From the cell containing the given text, extract its center point as (x, y) coordinate. 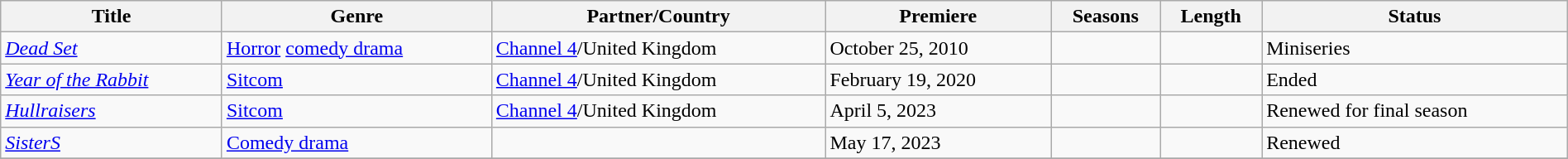
Comedy drama (356, 142)
Year of the Rabbit (112, 79)
Renewed (1415, 142)
Length (1211, 17)
Dead Set (112, 48)
Renewed for final season (1415, 111)
SisterS (112, 142)
October 25, 2010 (938, 48)
Ended (1415, 79)
Seasons (1106, 17)
February 19, 2020 (938, 79)
Hullraisers (112, 111)
Title (112, 17)
April 5, 2023 (938, 111)
Status (1415, 17)
May 17, 2023 (938, 142)
Genre (356, 17)
Partner/Country (658, 17)
Miniseries (1415, 48)
Premiere (938, 17)
Horror comedy drama (356, 48)
